Detect which cell encompasses the target text, then output its (X, Y) center coordinate. 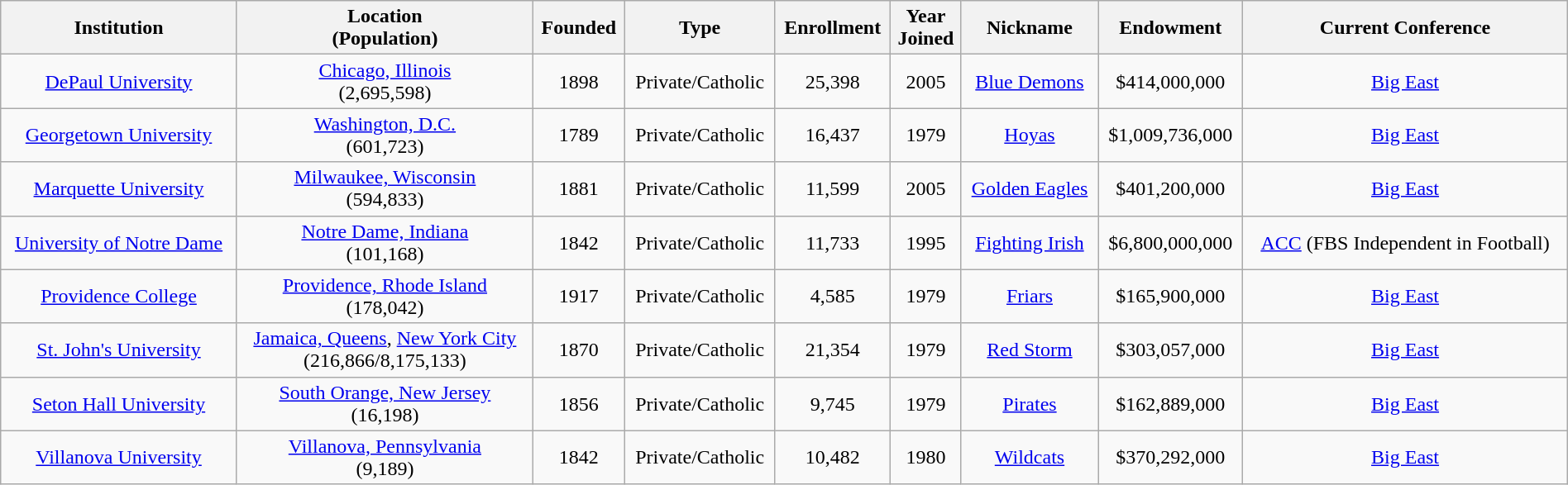
25,398 (832, 81)
Marquette University (119, 188)
4,585 (832, 296)
Enrollment (832, 28)
Washington, D.C.(601,723) (385, 136)
11,733 (832, 243)
1856 (579, 403)
1789 (579, 136)
St. John's University (119, 350)
1881 (579, 188)
Nickname (1029, 28)
Friars (1029, 296)
Villanova University (119, 458)
Golden Eagles (1029, 188)
$165,900,000 (1171, 296)
1870 (579, 350)
Endowment (1171, 28)
Georgetown University (119, 136)
Providence, Rhode Island(178,042) (385, 296)
Location(Population) (385, 28)
Red Storm (1029, 350)
$414,000,000 (1171, 81)
Founded (579, 28)
1995 (925, 243)
1917 (579, 296)
Current Conference (1405, 28)
Type (700, 28)
Notre Dame, Indiana(101,168) (385, 243)
YearJoined (925, 28)
11,599 (832, 188)
10,482 (832, 458)
Wildcats (1029, 458)
21,354 (832, 350)
$401,200,000 (1171, 188)
1898 (579, 81)
Milwaukee, Wisconsin(594,833) (385, 188)
ACC (FBS Independent in Football) (1405, 243)
Pirates (1029, 403)
Chicago, Illinois(2,695,598) (385, 81)
$370,292,000 (1171, 458)
16,437 (832, 136)
Jamaica, Queens, New York City(216,866/8,175,133) (385, 350)
$1,009,736,000 (1171, 136)
9,745 (832, 403)
Hoyas (1029, 136)
University of Notre Dame (119, 243)
$303,057,000 (1171, 350)
$6,800,000,000 (1171, 243)
Institution (119, 28)
DePaul University (119, 81)
Blue Demons (1029, 81)
South Orange, New Jersey(16,198) (385, 403)
Fighting Irish (1029, 243)
Providence College (119, 296)
Villanova, Pennsylvania(9,189) (385, 458)
Seton Hall University (119, 403)
1980 (925, 458)
$162,889,000 (1171, 403)
